Extract the (x, y) coordinate from the center of the cell holding the provided text.  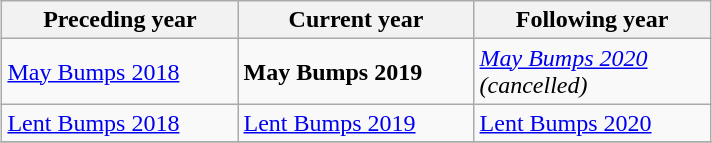
Lent Bumps 2020 (592, 123)
May Bumps 2019 (356, 72)
Current year (356, 20)
Following year (592, 20)
May Bumps 2018 (120, 72)
Lent Bumps 2019 (356, 123)
May Bumps 2020 (cancelled) (592, 72)
Preceding year (120, 20)
Lent Bumps 2018 (120, 123)
